Return the [x, y] coordinate for the center point of the cell that contains the specified text.  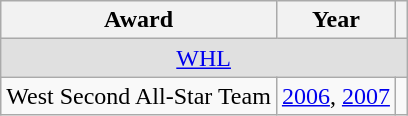
Year [336, 20]
2006, 2007 [336, 96]
West Second All-Star Team [139, 96]
WHL [204, 58]
Award [139, 20]
